Extract the [X, Y] coordinate from the center of the cell holding the provided text.  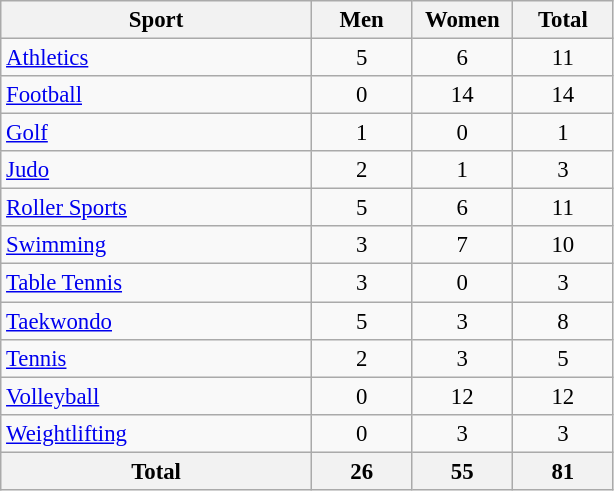
Table Tennis [156, 283]
7 [462, 245]
81 [564, 471]
Judo [156, 170]
Golf [156, 133]
Roller Sports [156, 208]
Swimming [156, 245]
Tennis [156, 358]
Women [462, 20]
Football [156, 95]
Volleyball [156, 396]
26 [362, 471]
Men [362, 20]
Sport [156, 20]
Athletics [156, 58]
55 [462, 471]
8 [564, 321]
Weightlifting [156, 433]
Taekwondo [156, 321]
10 [564, 245]
